Return the (X, Y) coordinate for the center point of the cell that contains the specified text.  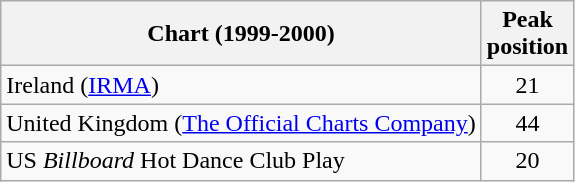
44 (527, 123)
US Billboard Hot Dance Club Play (242, 161)
Chart (1999-2000) (242, 34)
20 (527, 161)
Ireland (IRMA) (242, 85)
United Kingdom (The Official Charts Company) (242, 123)
21 (527, 85)
Peakposition (527, 34)
